Identify which cell holds the provided text, then report its (X, Y) central coordinate. 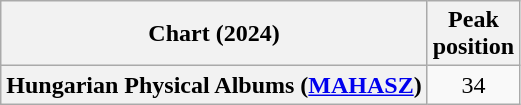
Peakposition (473, 34)
Chart (2024) (214, 34)
Hungarian Physical Albums (MAHASZ) (214, 85)
34 (473, 85)
